Find where the given text appears and provide that cell's center as (x, y) coordinate. 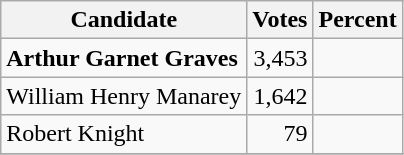
Robert Knight (124, 134)
William Henry Manarey (124, 96)
79 (280, 134)
Percent (358, 20)
1,642 (280, 96)
Candidate (124, 20)
Votes (280, 20)
3,453 (280, 58)
Arthur Garnet Graves (124, 58)
